Search for the cell housing the specified text and yield its (x, y) center coordinate. 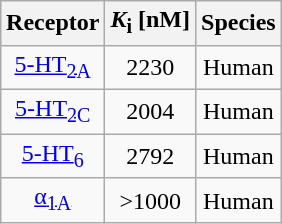
2792 (150, 156)
α1A (53, 200)
Species (239, 23)
5-HT2A (53, 67)
>1000 (150, 200)
2004 (150, 111)
Ki [nM] (150, 23)
2230 (150, 67)
Receptor (53, 23)
5-HT2C (53, 111)
5-HT6 (53, 156)
